Detect which cell encompasses the target text, then output its (x, y) center coordinate. 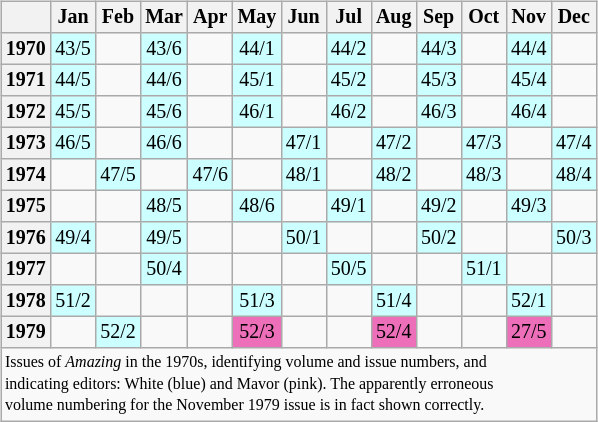
47/2 (394, 144)
49/2 (438, 206)
1974 (26, 174)
Oct (484, 18)
1976 (26, 238)
46/2 (348, 112)
1970 (26, 48)
Jun (304, 18)
51/4 (394, 300)
Jul (348, 18)
45/1 (257, 80)
47/4 (574, 144)
27/5 (528, 332)
50/2 (438, 238)
May (257, 18)
1971 (26, 80)
49/4 (72, 238)
48/6 (257, 206)
43/5 (72, 48)
44/4 (528, 48)
46/6 (164, 144)
43/6 (164, 48)
1972 (26, 112)
45/2 (348, 80)
52/1 (528, 300)
Aug (394, 18)
48/3 (484, 174)
47/5 (118, 174)
50/3 (574, 238)
48/5 (164, 206)
1979 (26, 332)
48/4 (574, 174)
48/2 (394, 174)
Dec (574, 18)
44/1 (257, 48)
45/6 (164, 112)
1975 (26, 206)
45/5 (72, 112)
50/1 (304, 238)
52/4 (394, 332)
1978 (26, 300)
51/2 (72, 300)
46/3 (438, 112)
45/4 (528, 80)
46/4 (528, 112)
Feb (118, 18)
Nov (528, 18)
44/5 (72, 80)
46/5 (72, 144)
1973 (26, 144)
49/5 (164, 238)
48/1 (304, 174)
47/1 (304, 144)
44/2 (348, 48)
52/3 (257, 332)
52/2 (118, 332)
1977 (26, 268)
50/5 (348, 268)
Sep (438, 18)
45/3 (438, 80)
46/1 (257, 112)
51/1 (484, 268)
51/3 (257, 300)
Jan (72, 18)
47/6 (210, 174)
44/6 (164, 80)
49/1 (348, 206)
50/4 (164, 268)
44/3 (438, 48)
47/3 (484, 144)
Apr (210, 18)
Mar (164, 18)
49/3 (528, 206)
